Find where the given text appears and provide that cell's center as [X, Y] coordinate. 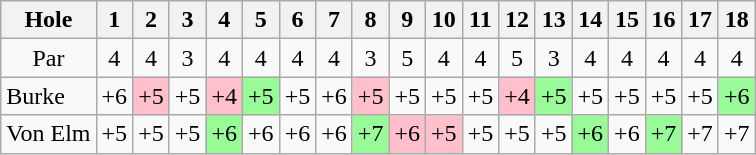
Von Elm [48, 134]
17 [700, 20]
10 [444, 20]
6 [298, 20]
14 [590, 20]
7 [334, 20]
15 [628, 20]
1 [114, 20]
16 [664, 20]
12 [518, 20]
2 [152, 20]
8 [370, 20]
9 [408, 20]
18 [736, 20]
11 [480, 20]
Par [48, 58]
Burke [48, 96]
Hole [48, 20]
13 [554, 20]
